Find where the given text appears and provide that cell's center as [x, y] coordinate. 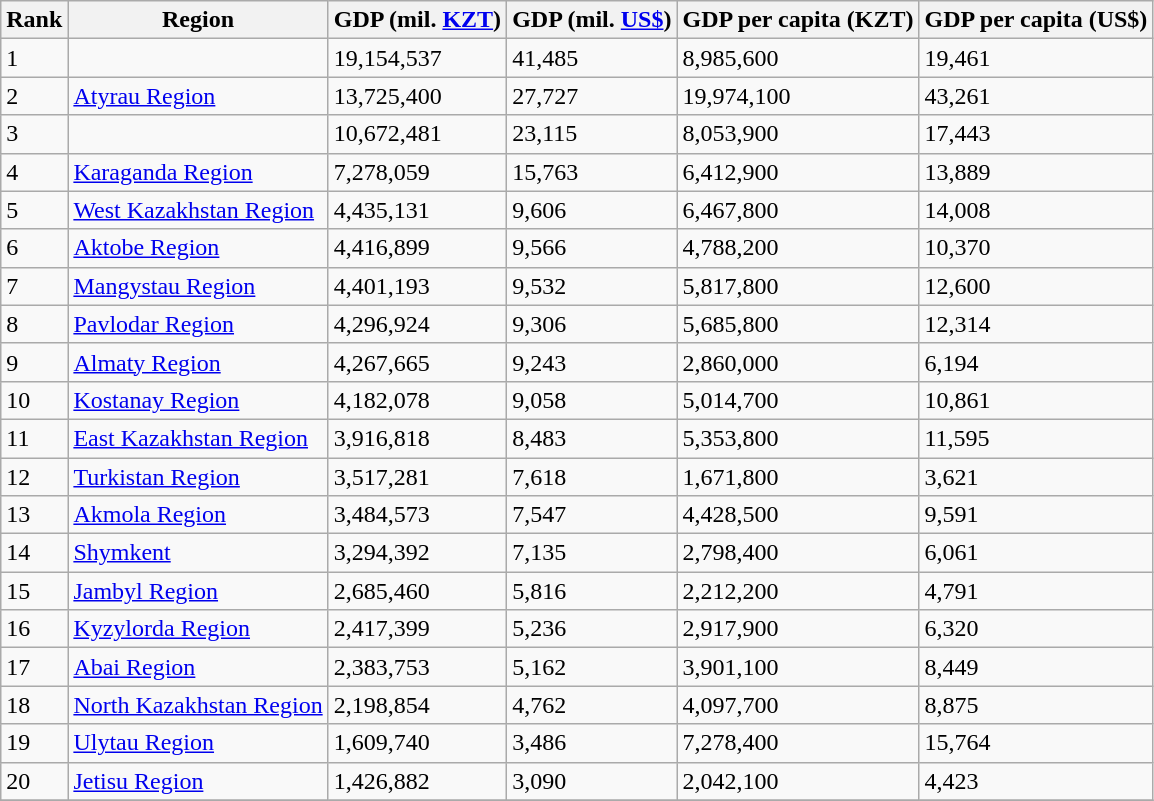
GDP per capita (US$) [1036, 20]
2,417,399 [417, 629]
Jambyl Region [198, 591]
9,532 [592, 286]
14,008 [1036, 210]
East Kazakhstan Region [198, 438]
Shymkent [198, 553]
1 [34, 58]
3,484,573 [417, 515]
15 [34, 591]
Pavlodar Region [198, 324]
GDP (mil. KZT) [417, 20]
2,685,460 [417, 591]
43,261 [1036, 96]
2,042,100 [798, 781]
GDP (mil. US$) [592, 20]
14 [34, 553]
4,182,078 [417, 400]
19,461 [1036, 58]
5,816 [592, 591]
6,467,800 [798, 210]
Region [198, 20]
Aktobe Region [198, 248]
2,798,400 [798, 553]
8,053,900 [798, 134]
4,416,899 [417, 248]
3,090 [592, 781]
6 [34, 248]
9,566 [592, 248]
8 [34, 324]
10,370 [1036, 248]
12,600 [1036, 286]
15,763 [592, 172]
6,194 [1036, 362]
3 [34, 134]
7,278,059 [417, 172]
7,618 [592, 477]
2,198,854 [417, 705]
6,412,900 [798, 172]
Ulytau Region [198, 743]
5,353,800 [798, 438]
Rank [34, 20]
North Kazakhstan Region [198, 705]
7 [34, 286]
3,916,818 [417, 438]
11,595 [1036, 438]
Akmola Region [198, 515]
17 [34, 667]
3,901,100 [798, 667]
5,162 [592, 667]
12 [34, 477]
Mangystau Region [198, 286]
5,685,800 [798, 324]
9 [34, 362]
8,449 [1036, 667]
4,267,665 [417, 362]
1,609,740 [417, 743]
2 [34, 96]
5 [34, 210]
Abai Region [198, 667]
23,115 [592, 134]
West Kazakhstan Region [198, 210]
2,212,200 [798, 591]
5,236 [592, 629]
19 [34, 743]
9,243 [592, 362]
4 [34, 172]
1,671,800 [798, 477]
3,486 [592, 743]
1,426,882 [417, 781]
8,483 [592, 438]
9,306 [592, 324]
6,061 [1036, 553]
16 [34, 629]
9,606 [592, 210]
Kostanay Region [198, 400]
Almaty Region [198, 362]
4,428,500 [798, 515]
17,443 [1036, 134]
4,097,700 [798, 705]
4,791 [1036, 591]
12,314 [1036, 324]
2,917,900 [798, 629]
9,591 [1036, 515]
3,621 [1036, 477]
7,135 [592, 553]
2,860,000 [798, 362]
4,423 [1036, 781]
4,296,924 [417, 324]
5,014,700 [798, 400]
8,985,600 [798, 58]
3,294,392 [417, 553]
10 [34, 400]
4,401,193 [417, 286]
6,320 [1036, 629]
13,889 [1036, 172]
13,725,400 [417, 96]
8,875 [1036, 705]
3,517,281 [417, 477]
GDP per capita (KZT) [798, 20]
19,154,537 [417, 58]
5,817,800 [798, 286]
20 [34, 781]
27,727 [592, 96]
4,435,131 [417, 210]
15,764 [1036, 743]
10,861 [1036, 400]
10,672,481 [417, 134]
11 [34, 438]
Turkistan Region [198, 477]
Jetisu Region [198, 781]
9,058 [592, 400]
Atyrau Region [198, 96]
13 [34, 515]
Karaganda Region [198, 172]
4,762 [592, 705]
7,278,400 [798, 743]
Kyzylorda Region [198, 629]
19,974,100 [798, 96]
4,788,200 [798, 248]
18 [34, 705]
2,383,753 [417, 667]
7,547 [592, 515]
41,485 [592, 58]
